Search for the cell housing the specified text and yield its (x, y) center coordinate. 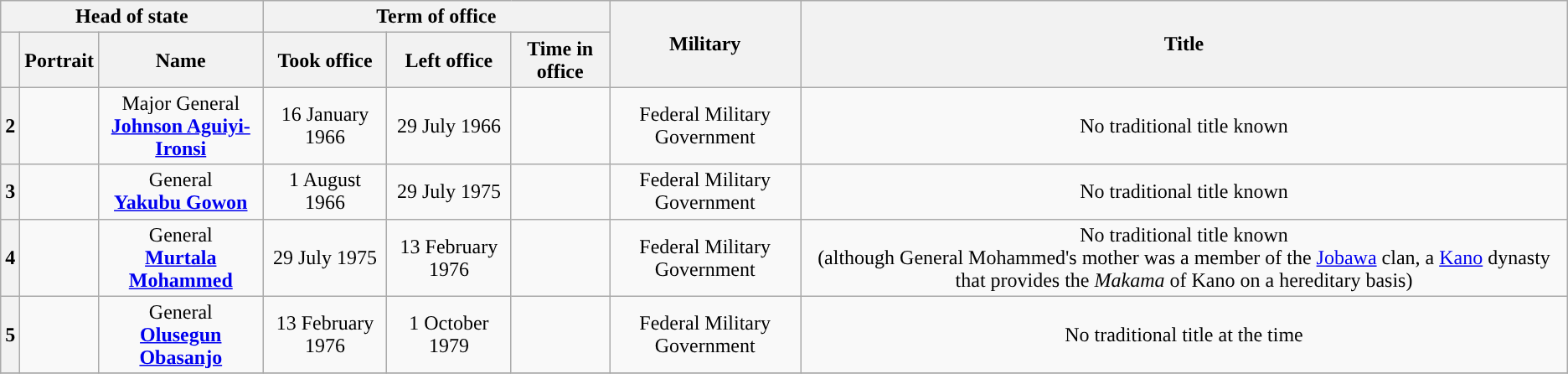
1 October 1979 (449, 335)
3 (10, 191)
1 August 1966 (325, 191)
Major GeneralJohnson Aguiyi-Ironsi (181, 126)
Head of state (132, 17)
Term of office (436, 17)
GeneralMurtala Mohammed (181, 257)
Title (1184, 44)
No traditional title at the time (1184, 335)
4 (10, 257)
Name (181, 60)
Took office (325, 60)
GeneralYakubu Gowon (181, 191)
Portrait (59, 60)
16 January 1966 (325, 126)
5 (10, 335)
Left office (449, 60)
Time in office (560, 60)
GeneralOlusegun Obasanjo (181, 335)
2 (10, 126)
Military (705, 44)
29 July 1966 (449, 126)
